Determine the (x, y) coordinate at the center of the cell enclosing the given text.  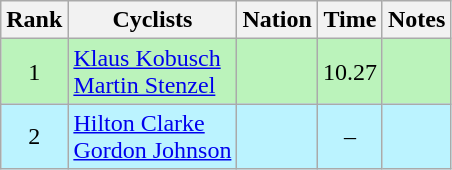
Rank (34, 20)
Hilton ClarkeGordon Johnson (152, 136)
Notes (416, 20)
1 (34, 72)
Cyclists (152, 20)
Klaus KobuschMartin Stenzel (152, 72)
Nation (277, 20)
2 (34, 136)
– (350, 136)
10.27 (350, 72)
Time (350, 20)
